Search for the cell housing the specified text and yield its [x, y] center coordinate. 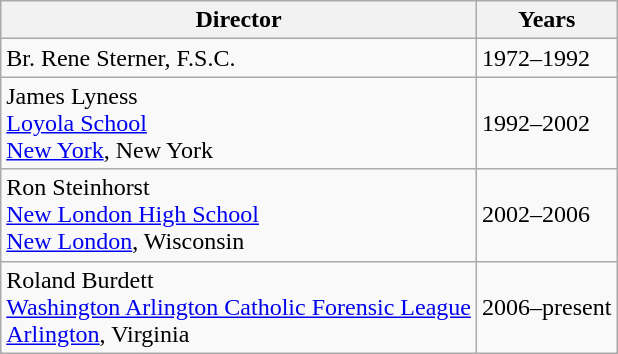
1992–2002 [546, 123]
2002–2006 [546, 215]
1972–1992 [546, 58]
Roland BurdettWashington Arlington Catholic Forensic LeagueArlington, Virginia [239, 307]
Director [239, 20]
Ron SteinhorstNew London High SchoolNew London, Wisconsin [239, 215]
Years [546, 20]
James LynessLoyola SchoolNew York, New York [239, 123]
Br. Rene Sterner, F.S.C. [239, 58]
2006–present [546, 307]
